Extract the [x, y] coordinate from the center of the cell holding the provided text.  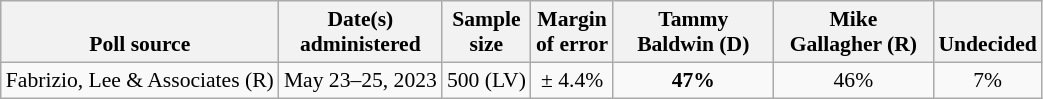
500 (LV) [486, 80]
47% [693, 80]
MikeGallagher (R) [853, 32]
± 4.4% [572, 80]
TammyBaldwin (D) [693, 32]
Undecided [987, 32]
46% [853, 80]
7% [987, 80]
Poll source [140, 32]
May 23–25, 2023 [360, 80]
Date(s)administered [360, 32]
Marginof error [572, 32]
Samplesize [486, 32]
Fabrizio, Lee & Associates (R) [140, 80]
